Capture the cell that displays the provided text and extract its (x, y) central coordinate. 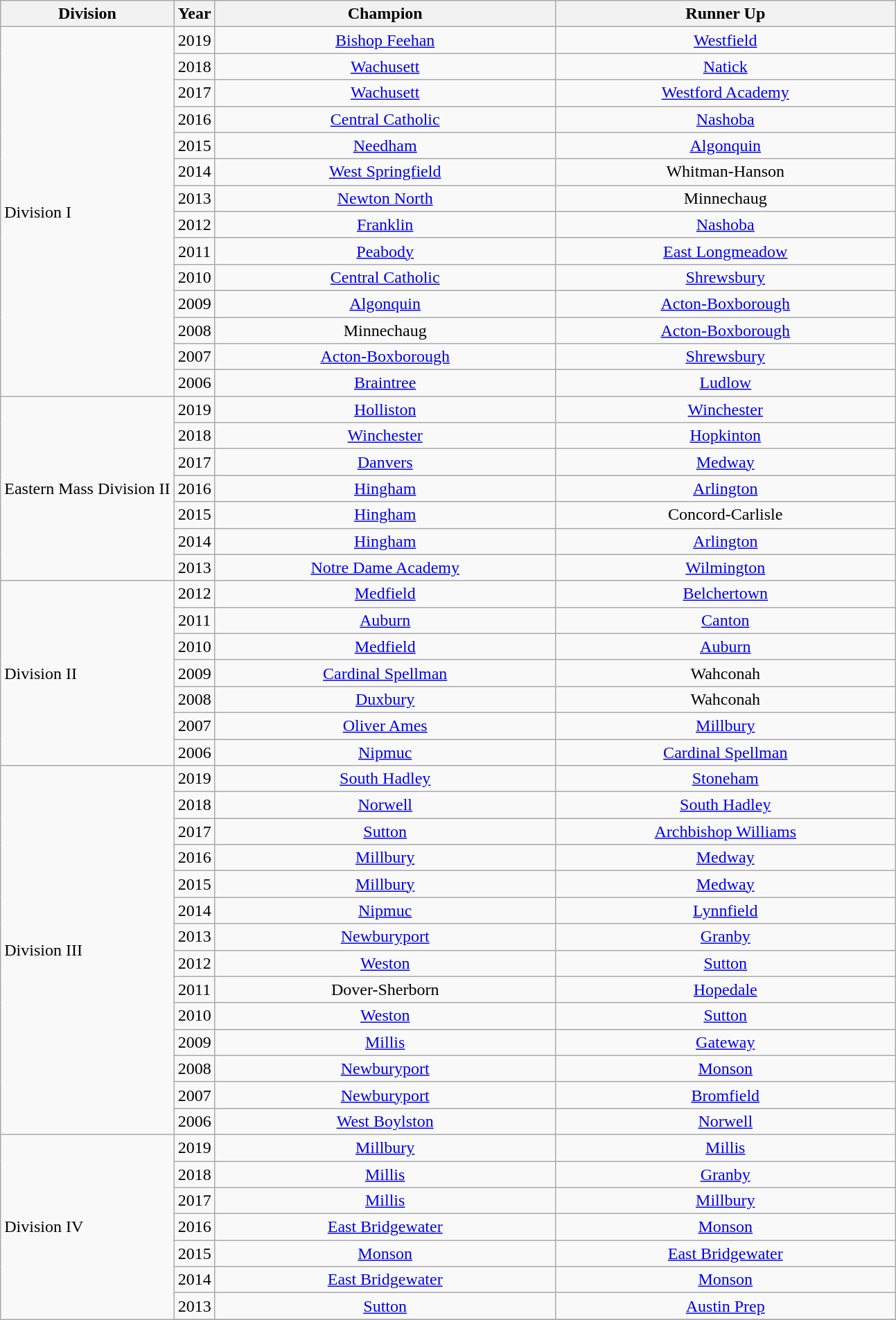
Bishop Feehan (385, 40)
Division I (87, 212)
Hopkinton (725, 436)
Braintree (385, 383)
Hopedale (725, 989)
Ludlow (725, 383)
Year (194, 14)
Bromfield (725, 1095)
West Boylston (385, 1121)
Archbishop Williams (725, 831)
Eastern Mass Division II (87, 489)
Wilmington (725, 567)
Champion (385, 14)
Division (87, 14)
Westford Academy (725, 93)
Peabody (385, 251)
Division III (87, 951)
Austin Prep (725, 1306)
Newton North (385, 198)
Dover-Sherborn (385, 989)
Whitman-Hanson (725, 172)
Division IV (87, 1226)
East Longmeadow (725, 251)
Notre Dame Academy (385, 567)
Franklin (385, 225)
Gateway (725, 1042)
Canton (725, 620)
Runner Up (725, 14)
Division II (87, 673)
West Springfield (385, 172)
Holliston (385, 410)
Danvers (385, 462)
Oliver Ames (385, 725)
Stoneham (725, 779)
Natick (725, 67)
Needham (385, 146)
Duxbury (385, 699)
Lynnfield (725, 910)
Westfield (725, 40)
Belchertown (725, 594)
Concord-Carlisle (725, 515)
